From the cell containing the given text, extract its center point as [X, Y] coordinate. 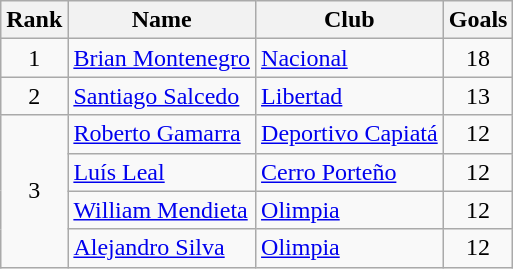
Name [162, 20]
2 [34, 96]
Club [350, 20]
Deportivo Capiatá [350, 134]
William Mendieta [162, 210]
1 [34, 58]
13 [478, 96]
3 [34, 191]
Roberto Gamarra [162, 134]
Santiago Salcedo [162, 96]
Libertad [350, 96]
Alejandro Silva [162, 248]
Brian Montenegro [162, 58]
Rank [34, 20]
Cerro Porteño [350, 172]
18 [478, 58]
Goals [478, 20]
Nacional [350, 58]
Luís Leal [162, 172]
